For the text-containing cell, return its midpoint in [x, y] coordinate format. 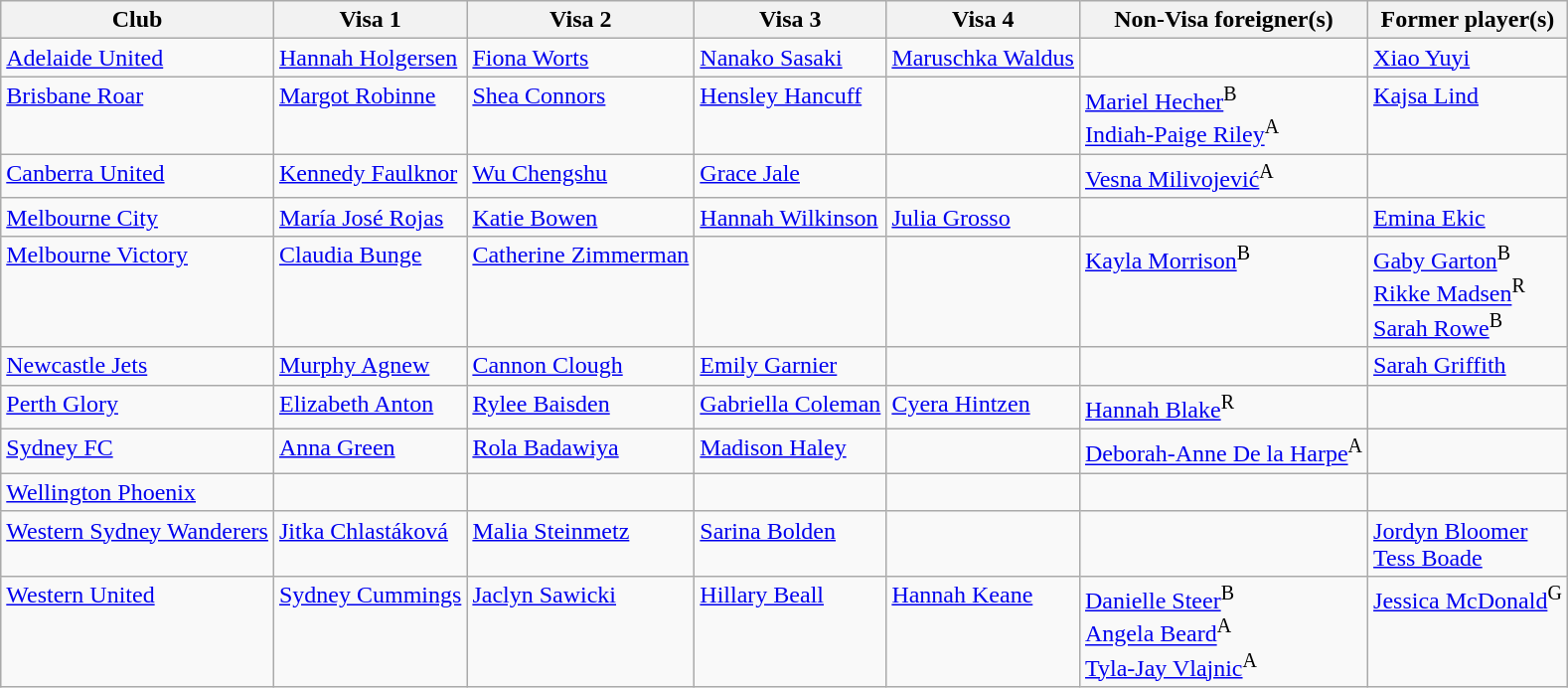
Sydney FC [137, 451]
Newcastle Jets [137, 366]
Maruschka Waldus [984, 58]
Murphy Agnew [370, 366]
Hannah BlakeR [1223, 408]
Adelaide United [137, 58]
Melbourne City [137, 217]
Vesna MilivojevićA [1223, 177]
Western Sydney Wanderers [137, 543]
Malia Steinmetz [580, 543]
Emily Garnier [791, 366]
Hannah Holgersen [370, 58]
Gaby GartonB Rikke MadsenR Sarah RoweB [1469, 292]
Kajsa Lind [1469, 115]
Nanako Sasaki [791, 58]
Wellington Phoenix [137, 492]
Jitka Chlastáková [370, 543]
Fiona Worts [580, 58]
Sarina Bolden [791, 543]
Hannah Keane [984, 631]
Hillary Beall [791, 631]
Gabriella Coleman [791, 408]
Xiao Yuyi [1469, 58]
Jaclyn Sawicki [580, 631]
Rola Badawiya [580, 451]
Former player(s) [1469, 20]
Deborah-Anne De la HarpeA [1223, 451]
Elizabeth Anton [370, 408]
Anna Green [370, 451]
Visa 4 [984, 20]
Sarah Griffith [1469, 366]
Non-Visa foreigner(s) [1223, 20]
Jessica McDonaldG [1469, 631]
Perth Glory [137, 408]
Danielle SteerB Angela BeardA Tyla-Jay VlajnicA [1223, 631]
Visa 3 [791, 20]
Emina Ekic [1469, 217]
Margot Robinne [370, 115]
Visa 1 [370, 20]
Grace Jale [791, 177]
Wu Chengshu [580, 177]
Canberra United [137, 177]
Cyera Hintzen [984, 408]
Madison Haley [791, 451]
Claudia Bunge [370, 292]
Brisbane Roar [137, 115]
Kennedy Faulknor [370, 177]
Jordyn Bloomer Tess Boade [1469, 543]
Katie Bowen [580, 217]
Cannon Clough [580, 366]
Visa 2 [580, 20]
Melbourne Victory [137, 292]
Hensley Hancuff [791, 115]
María José Rojas [370, 217]
Mariel HecherB Indiah-Paige RileyA [1223, 115]
Western United [137, 631]
Sydney Cummings [370, 631]
Rylee Baisden [580, 408]
Hannah Wilkinson [791, 217]
Shea Connors [580, 115]
Catherine Zimmerman [580, 292]
Kayla MorrisonB [1223, 292]
Julia Grosso [984, 217]
Club [137, 20]
